Capture the cell that displays the provided text and extract its [x, y] central coordinate. 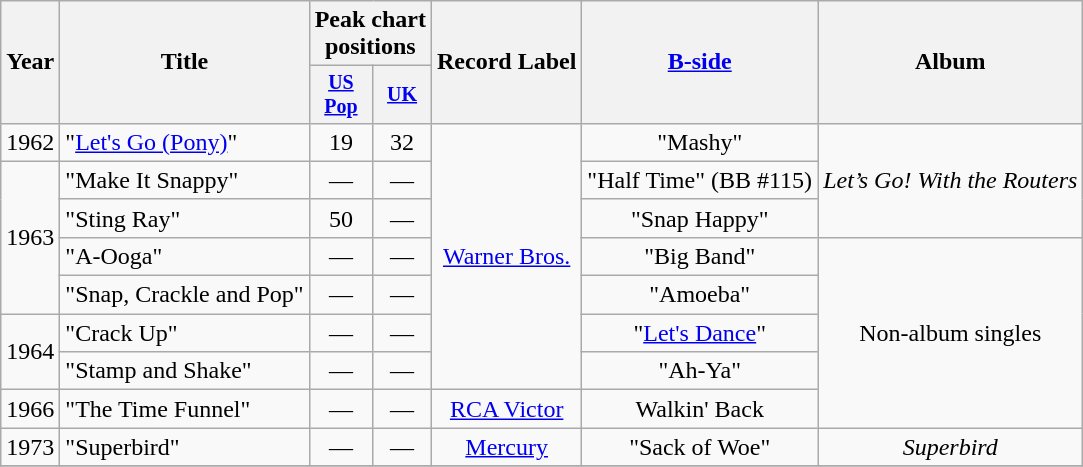
1964 [30, 352]
"Snap, Crackle and Pop" [184, 295]
Year [30, 62]
Peak chartpositions [370, 34]
50 [341, 218]
Title [184, 62]
RCA Victor [506, 409]
UK [402, 94]
"Snap Happy" [700, 218]
"Big Band" [700, 256]
"Ah-Ya" [700, 371]
"Superbird" [184, 447]
"Half Time" (BB #115) [700, 180]
USPop [341, 94]
"Sack of Woe" [700, 447]
"Let's Dance" [700, 333]
Non-album singles [950, 332]
Album [950, 62]
Warner Bros. [506, 256]
"Sting Ray" [184, 218]
"Mashy" [700, 142]
Walkin' Back [700, 409]
"Let's Go (Pony)" [184, 142]
"Amoeba" [700, 295]
1962 [30, 142]
1963 [30, 237]
"Make It Snappy" [184, 180]
B-side [700, 62]
"The Time Funnel" [184, 409]
"A-Ooga" [184, 256]
Let’s Go! With the Routers [950, 180]
19 [341, 142]
Superbird [950, 447]
"Crack Up" [184, 333]
1966 [30, 409]
32 [402, 142]
Mercury [506, 447]
"Stamp and Shake" [184, 371]
Record Label [506, 62]
1973 [30, 447]
